Detect which cell encompasses the target text, then output its (X, Y) center coordinate. 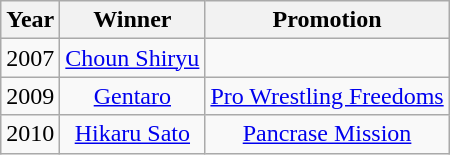
Year (30, 20)
2010 (30, 134)
Pancrase Mission (327, 134)
Winner (132, 20)
Promotion (327, 20)
2009 (30, 96)
Gentaro (132, 96)
Choun Shiryu (132, 58)
Pro Wrestling Freedoms (327, 96)
2007 (30, 58)
Hikaru Sato (132, 134)
